Scan for the cell matching the given text and deliver its (x, y) coordinate at center. 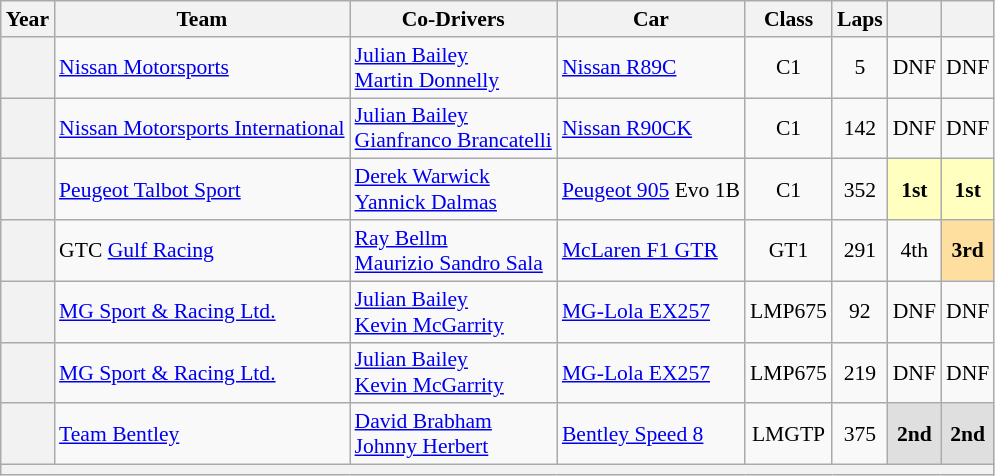
5 (860, 68)
McLaren F1 GTR (651, 250)
LMGTP (788, 434)
Nissan Motorsports International (202, 128)
Peugeot 905 Evo 1B (651, 190)
Team (202, 19)
Nissan Motorsports (202, 68)
3rd (968, 250)
Peugeot Talbot Sport (202, 190)
Derek Warwick Yannick Dalmas (454, 190)
GT1 (788, 250)
92 (860, 312)
Ray Bellm Maurizio Sandro Sala (454, 250)
375 (860, 434)
David Brabham Johnny Herbert (454, 434)
Nissan R89C (651, 68)
GTC Gulf Racing (202, 250)
Class (788, 19)
Laps (860, 19)
Year (28, 19)
219 (860, 372)
4th (914, 250)
Co-Drivers (454, 19)
Julian Bailey Gianfranco Brancatelli (454, 128)
291 (860, 250)
142 (860, 128)
Nissan R90CK (651, 128)
Bentley Speed 8 (651, 434)
Julian Bailey Martin Donnelly (454, 68)
352 (860, 190)
Car (651, 19)
Team Bentley (202, 434)
